Locate the cell with the specified text and output its (x, y) center coordinate. 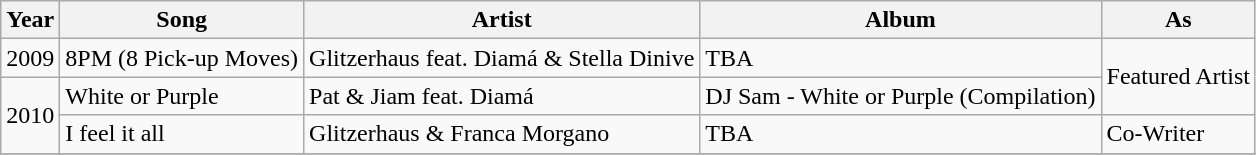
Song (182, 20)
DJ Sam - White or Purple (Compilation) (900, 96)
Glitzerhaus & Franca Morgano (502, 134)
8PM (8 Pick-up Moves) (182, 58)
Featured Artist (1178, 77)
Glitzerhaus feat. Diamá & Stella Dinive (502, 58)
White or Purple (182, 96)
Year (30, 20)
Co-Writer (1178, 134)
As (1178, 20)
2010 (30, 115)
2009 (30, 58)
Album (900, 20)
Artist (502, 20)
I feel it all (182, 134)
Pat & Jiam feat. Diamá (502, 96)
